Determine the (x, y) coordinate at the center of the cell enclosing the given text.  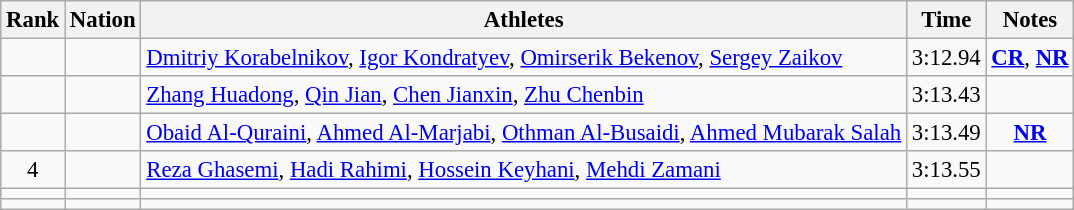
3:13.55 (946, 170)
Nation (103, 20)
4 (33, 170)
Notes (1030, 20)
3:13.49 (946, 133)
Obaid Al-Quraini, Ahmed Al-Marjabi, Othman Al-Busaidi, Ahmed Mubarak Salah (524, 133)
Athletes (524, 20)
NR (1030, 133)
Reza Ghasemi, Hadi Rahimi, Hossein Keyhani, Mehdi Zamani (524, 170)
Zhang Huadong, Qin Jian, Chen Jianxin, Zhu Chenbin (524, 95)
Dmitriy Korabelnikov, Igor Kondratyev, Omirserik Bekenov, Sergey Zaikov (524, 58)
3:13.43 (946, 95)
Time (946, 20)
Rank (33, 20)
3:12.94 (946, 58)
CR, NR (1030, 58)
